From the cell containing the given text, extract its center point as [X, Y] coordinate. 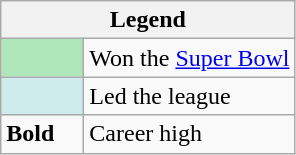
Legend [148, 20]
Bold [42, 134]
Career high [190, 134]
Led the league [190, 96]
Won the Super Bowl [190, 58]
